For the text-containing cell, return its midpoint in (X, Y) coordinate format. 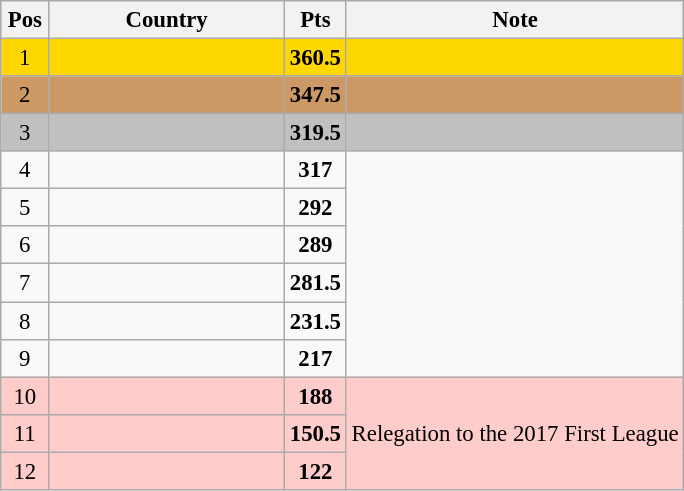
2 (25, 95)
150.5 (315, 433)
7 (25, 283)
3 (25, 133)
292 (315, 208)
6 (25, 245)
8 (25, 321)
1 (25, 58)
217 (315, 358)
Pts (315, 20)
317 (315, 170)
281.5 (315, 283)
347.5 (315, 95)
Pos (25, 20)
5 (25, 208)
289 (315, 245)
319.5 (315, 133)
4 (25, 170)
Relegation to the 2017 First League (515, 434)
360.5 (315, 58)
11 (25, 433)
Note (515, 20)
122 (315, 471)
Country (167, 20)
12 (25, 471)
9 (25, 358)
231.5 (315, 321)
10 (25, 396)
188 (315, 396)
